Determine the (x, y) coordinate at the center of the cell enclosing the given text.  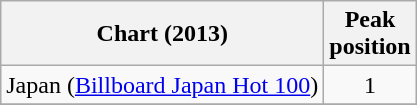
1 (370, 85)
Japan (Billboard Japan Hot 100) (162, 85)
Peakposition (370, 34)
Chart (2013) (162, 34)
